Provide the (x, y) coordinate of the cell's center where the given text is located.  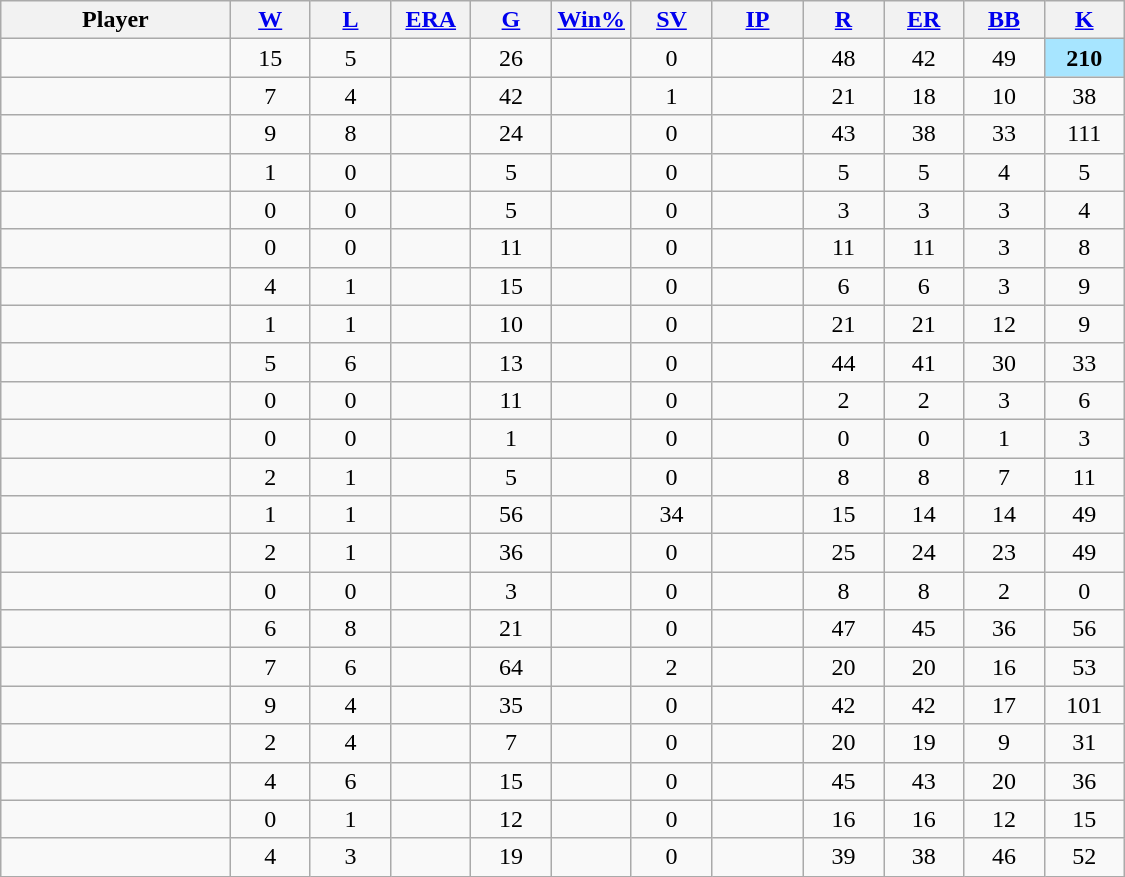
17 (1004, 705)
K (1084, 20)
26 (511, 58)
31 (1084, 743)
25 (843, 553)
47 (843, 629)
46 (1004, 857)
ERA (431, 20)
SV (671, 20)
64 (511, 667)
41 (924, 362)
44 (843, 362)
23 (1004, 553)
30 (1004, 362)
18 (924, 96)
W (270, 20)
48 (843, 58)
39 (843, 857)
53 (1084, 667)
35 (511, 705)
Win% (591, 20)
210 (1084, 58)
Player (116, 20)
101 (1084, 705)
L (350, 20)
G (511, 20)
34 (671, 515)
R (843, 20)
ER (924, 20)
13 (511, 362)
52 (1084, 857)
IP (758, 20)
BB (1004, 20)
111 (1084, 134)
